Return [x, y] of the center of cell containing provided text 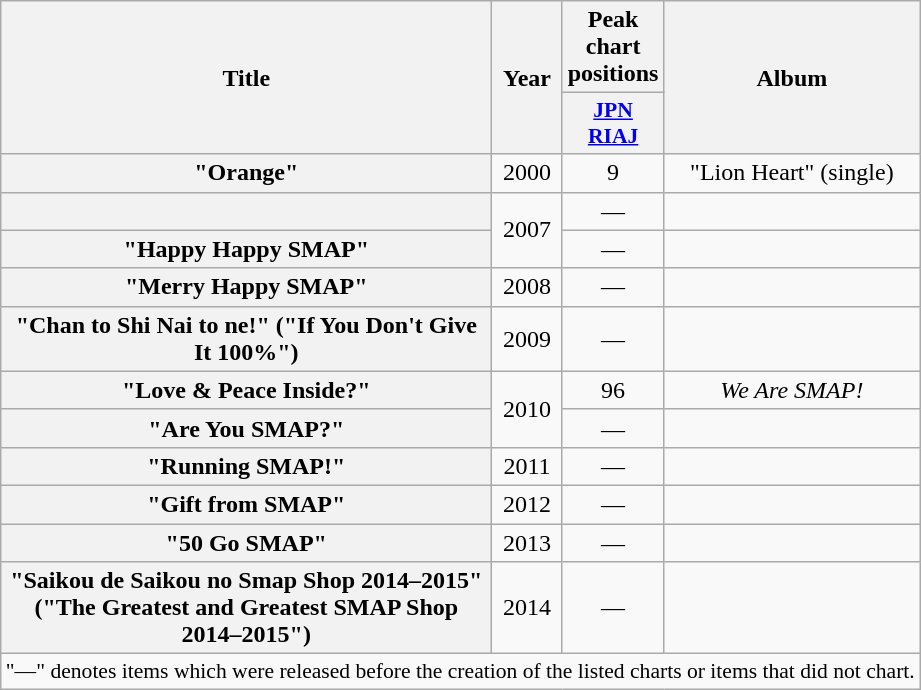
Year [527, 78]
"Happy Happy SMAP" [246, 249]
2009 [527, 338]
"50 Go SMAP" [246, 543]
Title [246, 78]
2000 [527, 173]
2012 [527, 504]
"Orange" [246, 173]
We Are SMAP! [792, 390]
2013 [527, 543]
"Running SMAP!" [246, 466]
"Merry Happy SMAP" [246, 287]
2014 [527, 608]
9 [613, 173]
"Gift from SMAP" [246, 504]
"Are You SMAP?" [246, 428]
"Love & Peace Inside?" [246, 390]
Peak chart positions [613, 47]
2007 [527, 230]
"Chan to Shi Nai to ne!" ("If You Don't Give It 100%") [246, 338]
2008 [527, 287]
"Saikou de Saikou no Smap Shop 2014–2015" ("The Greatest and Greatest SMAP Shop 2014–2015") [246, 608]
JPN RIAJ [613, 124]
Album [792, 78]
"—" denotes items which were released before the creation of the listed charts or items that did not chart. [460, 672]
"Lion Heart" (single) [792, 173]
2011 [527, 466]
2010 [527, 409]
96 [613, 390]
